Return [X, Y] of the center of cell containing provided text 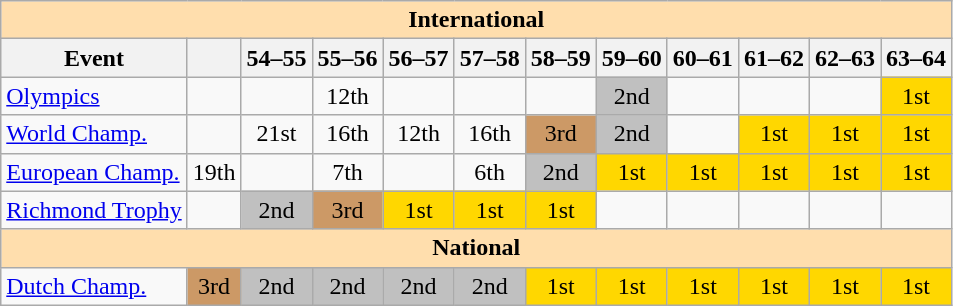
Dutch Champ. [94, 286]
61–62 [774, 58]
59–60 [632, 58]
19th [214, 172]
Richmond Trophy [94, 210]
62–63 [844, 58]
International [476, 20]
Olympics [94, 96]
World Champ. [94, 134]
21st [276, 134]
7th [348, 172]
56–57 [418, 58]
60–61 [702, 58]
58–59 [560, 58]
54–55 [276, 58]
63–64 [916, 58]
National [476, 248]
European Champ. [94, 172]
57–58 [490, 58]
6th [490, 172]
55–56 [348, 58]
Event [94, 58]
